Capture the cell that displays the provided text and extract its (x, y) central coordinate. 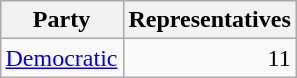
Democratic (62, 58)
Representatives (210, 20)
11 (210, 58)
Party (62, 20)
